Determine the [x, y] coordinate at the center of the cell enclosing the given text.  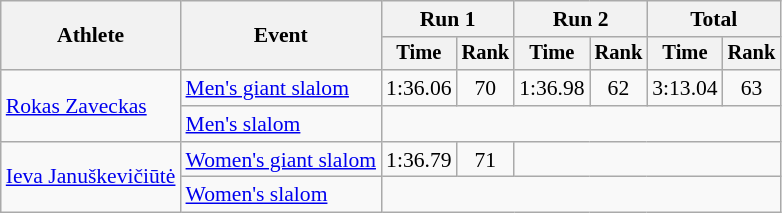
Men's giant slalom [282, 88]
Men's slalom [282, 124]
1:36.06 [418, 88]
Women's slalom [282, 195]
1:36.98 [552, 88]
3:13.04 [684, 88]
Run 2 [580, 19]
Athlete [91, 36]
Run 1 [448, 19]
Rokas Zaveckas [91, 106]
71 [486, 160]
70 [486, 88]
Total [714, 19]
Women's giant slalom [282, 160]
63 [752, 88]
Event [282, 36]
1:36.79 [418, 160]
62 [619, 88]
Ieva Januškevičiūtė [91, 178]
